Extract the [x, y] coordinate from the center of the cell holding the provided text.  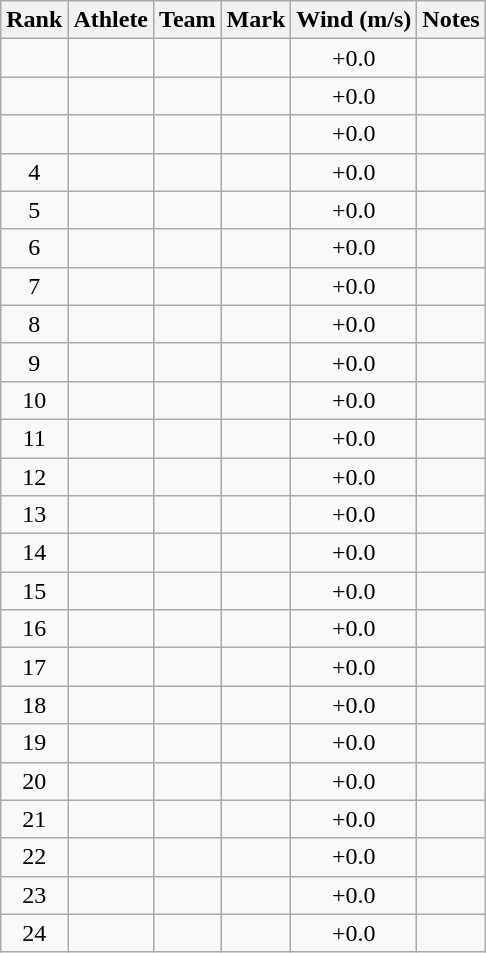
17 [34, 667]
23 [34, 895]
14 [34, 553]
8 [34, 324]
4 [34, 172]
24 [34, 933]
6 [34, 248]
Rank [34, 20]
10 [34, 400]
Notes [451, 20]
11 [34, 438]
9 [34, 362]
20 [34, 781]
15 [34, 591]
12 [34, 477]
Mark [256, 20]
7 [34, 286]
Team [188, 20]
22 [34, 857]
Wind (m/s) [354, 20]
19 [34, 743]
13 [34, 515]
18 [34, 705]
16 [34, 629]
Athlete [111, 20]
21 [34, 819]
5 [34, 210]
